Extract the (x, y) coordinate from the center of the cell holding the provided text.  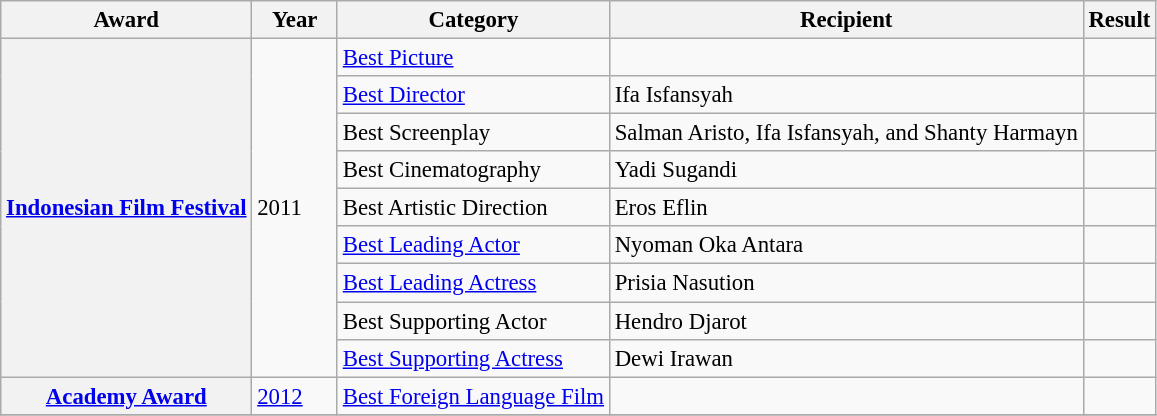
2012 (295, 396)
Best Director (473, 95)
Award (126, 20)
Best Artistic Direction (473, 208)
2011 (295, 208)
Dewi Irawan (846, 358)
Best Supporting Actress (473, 358)
Nyoman Oka Antara (846, 245)
Result (1120, 20)
Indonesian Film Festival (126, 208)
Best Supporting Actor (473, 321)
Best Foreign Language Film (473, 396)
Best Cinematography (473, 170)
Best Picture (473, 58)
Best Leading Actress (473, 283)
Eros Eflin (846, 208)
Salman Aristo, Ifa Isfansyah, and Shanty Harmayn (846, 133)
Ifa Isfansyah (846, 95)
Year (295, 20)
Best Screenplay (473, 133)
Category (473, 20)
Prisia Nasution (846, 283)
Academy Award (126, 396)
Recipient (846, 20)
Yadi Sugandi (846, 170)
Best Leading Actor (473, 245)
Hendro Djarot (846, 321)
